Capture the cell that displays the provided text and extract its [x, y] central coordinate. 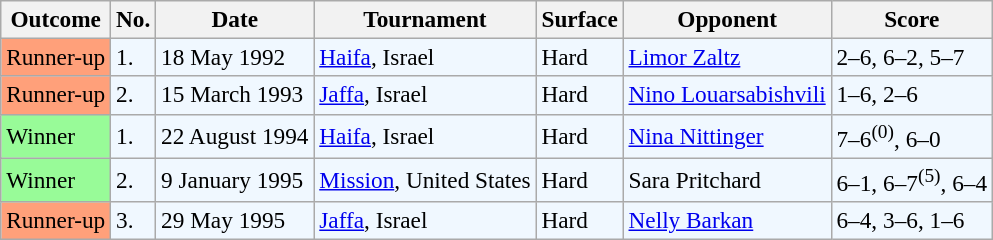
Limor Zaltz [727, 57]
Opponent [727, 19]
No. [134, 19]
3. [134, 221]
7–6(0), 6–0 [912, 136]
6–1, 6–7(5), 6–4 [912, 180]
Nino Louarsabishvili [727, 95]
Nelly Barkan [727, 221]
Outcome [56, 19]
2–6, 6–2, 5–7 [912, 57]
Nina Nittinger [727, 136]
Mission, United States [425, 180]
9 January 1995 [235, 180]
Date [235, 19]
Score [912, 19]
1–6, 2–6 [912, 95]
6–4, 3–6, 1–6 [912, 221]
29 May 1995 [235, 221]
Surface [580, 19]
18 May 1992 [235, 57]
15 March 1993 [235, 95]
22 August 1994 [235, 136]
Sara Pritchard [727, 180]
Tournament [425, 19]
